Provide the [x, y] coordinate of the cell's center where the given text is located.  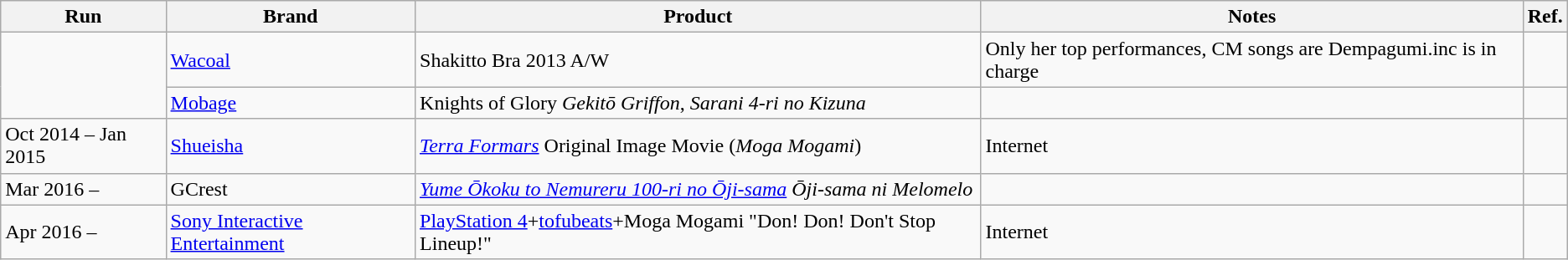
Knights of Glory Gekitō Griffon, Sarani 4-ri no Kizuna [699, 103]
Apr 2016 – [84, 232]
Only her top performances, CM songs are Dempagumi.inc is in charge [1251, 60]
Mobage [290, 103]
Terra Formars Original Image Movie (Moga Mogami) [699, 145]
Sony Interactive Entertainment [290, 232]
GCrest [290, 189]
Notes [1251, 17]
Wacoal [290, 60]
Brand [290, 17]
Product [699, 17]
Shueisha [290, 145]
Oct 2014 – Jan 2015 [84, 145]
Ref. [1545, 17]
Run [84, 17]
Yume Ōkoku to Nemureru 100-ri no Ōji-sama Ōji-sama ni Melomelo [699, 189]
Shakitto Bra 2013 A/W [699, 60]
PlayStation 4+tofubeats+Moga Mogami "Don! Don! Don't Stop Lineup!" [699, 232]
Mar 2016 – [84, 189]
